Search for the cell housing the specified text and yield its (X, Y) center coordinate. 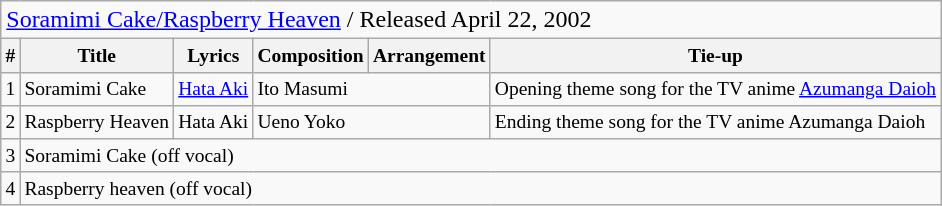
Raspberry Heaven (97, 122)
4 (10, 188)
Soramimi Cake (97, 88)
Opening theme song for the TV anime Azumanga Daioh (715, 88)
Ueno Yoko (372, 122)
Soramimi Cake (off vocal) (480, 156)
Raspberry heaven (off vocal) (480, 188)
Composition (310, 56)
Lyrics (214, 56)
Ito Masumi (372, 88)
Arrangement (429, 56)
1 (10, 88)
# (10, 56)
Ending theme song for the TV anime Azumanga Daioh (715, 122)
Soramimi Cake/Raspberry Heaven / Released April 22, 2002 (471, 20)
2 (10, 122)
Title (97, 56)
Tie-up (715, 56)
3 (10, 156)
